Return the (x, y) coordinate for the center point of the cell that contains the specified text.  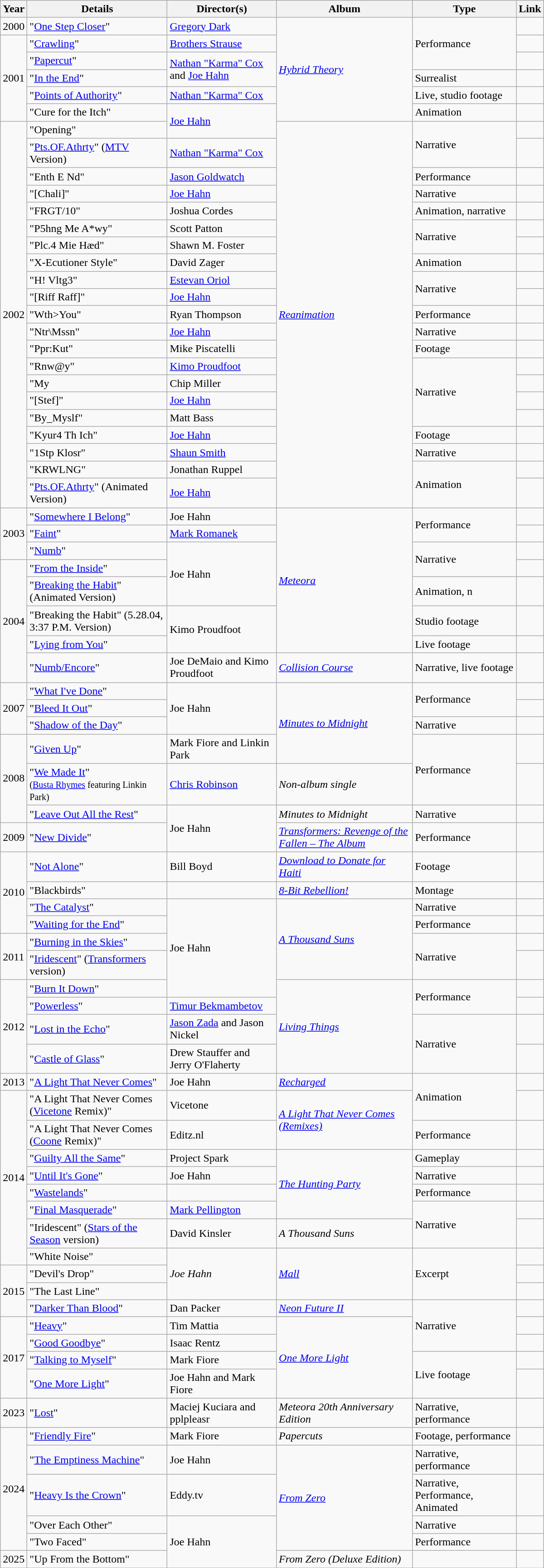
2025 (14, 1559)
Joe DeMaio and Kimo Proudfoot (222, 668)
Jason Zada and Jason Nickel (222, 1029)
"H! Vltg3" (97, 280)
2008 (14, 778)
Matt Bass (222, 418)
"Heavy" (97, 1326)
2004 (14, 621)
"X-Ecutioner Style" (97, 263)
Scott Patton (222, 228)
"Given Up" (97, 748)
David Zager (222, 263)
2011 (14, 957)
"Ntr\Mssn" (97, 332)
Studio footage (464, 621)
2009 (14, 837)
Dan Packer (222, 1308)
Montage (464, 890)
2013 (14, 1082)
"By_Myslf" (97, 418)
"[Stef]" (97, 400)
"Lost" (97, 1413)
"Ppr:Kut" (97, 349)
Project Spark (222, 1158)
"A Light That Never Comes (Coone Remix)" (97, 1134)
Collision Course (345, 668)
"Opening" (97, 130)
Director(s) (222, 9)
"A Light That Never Comes (Vicetone Remix)" (97, 1105)
Nathan "Karma" Cox and Joe Hahn (222, 69)
Download to Donate for Haiti (345, 866)
Shawn M. Foster (222, 246)
"Lost in the Echo" (97, 1029)
Animation, narrative (464, 211)
"White Noise" (97, 1257)
Surrealist (464, 78)
"Iridescent" (Transformers version) (97, 965)
"KRWLNG" (97, 469)
Meteora (345, 580)
Mark Pellington (222, 1210)
"What I've Done" (97, 691)
"Final Masquerade" (97, 1210)
The Hunting Party (345, 1184)
"Up From the Bottom" (97, 1559)
Meteora 20th Anniversary Edition (345, 1413)
Joe Hahn and Mark Fiore (222, 1384)
"One Step Closer" (97, 26)
"Kyur4 Th Ich" (97, 435)
"New Divide" (97, 837)
"[Riff Raff]" (97, 297)
Maciej Kuciara and pplpleasr (222, 1413)
"Lying from You" (97, 644)
2007 (14, 708)
Eddy.tv (222, 1495)
"Iridescent" (Stars of the Season version) (97, 1233)
"Plc.4 Mie Hæd" (97, 246)
Estevan Oriol (222, 280)
Details (97, 9)
"Wastelands" (97, 1192)
"Breaking the Habit" (5.28.04, 3:37 P.M. Version) (97, 621)
"P5hng Me A*wy" (97, 228)
Narrative, Performance, Animated (464, 1495)
2024 (14, 1489)
Album (345, 9)
Mike Piscatelli (222, 349)
"Friendly Fire" (97, 1436)
Live, studio footage (464, 95)
"Pts.OF.Athrty" (Animated Version) (97, 493)
"Shadow of the Day" (97, 725)
"The Emptiness Machine" (97, 1460)
"1Stp Klosr" (97, 452)
A Light That Never Comes (Remixes) (345, 1120)
"Burning in the Skies" (97, 942)
Excerpt (464, 1274)
Hybrid Theory (345, 69)
"One More Light" (97, 1384)
From Zero (345, 1498)
"The Catalyst" (97, 907)
"Two Faced" (97, 1542)
Gregory Dark (222, 26)
2014 (14, 1178)
Isaac Rentz (222, 1343)
"Faint" (97, 534)
Chris Robinson (222, 784)
2003 (14, 533)
Joshua Cordes (222, 211)
"Burn It Down" (97, 989)
Mall (345, 1274)
"Somewhere I Belong" (97, 516)
"Rnw@y" (97, 366)
Type (464, 9)
2001 (14, 78)
Jonathan Ruppel (222, 469)
"Numb" (97, 551)
"We Made It"(Busta Rhymes featuring Linkin Park) (97, 784)
2002 (14, 314)
"Pts.OF.Athrty" (MTV Version) (97, 153)
"Points of Authority" (97, 95)
"Talking to Myself" (97, 1360)
"Good Goodbye" (97, 1343)
Mark Fiore and Linkin Park (222, 748)
"From the Inside" (97, 568)
Editz.nl (222, 1134)
"My (97, 383)
Jason Goldwatch (222, 176)
"Crawling" (97, 43)
2010 (14, 893)
"Cure for the Itch" (97, 112)
"A Light That Never Comes" (97, 1082)
"Breaking the Habit" (Animated Version) (97, 592)
"Numb/Encore" (97, 668)
"Waiting for the End" (97, 925)
"Until It's Gone" (97, 1175)
Drew Stauffer and Jerry O'Flaherty (222, 1058)
Non-album single (345, 784)
Ryan Thompson (222, 314)
Link (530, 9)
"[Chali]" (97, 193)
"Blackbirds" (97, 890)
"Bleed It Out" (97, 708)
"Over Each Other" (97, 1525)
"Leave Out All the Rest" (97, 814)
2000 (14, 26)
"Darker Than Blood" (97, 1308)
Bill Boyd (222, 866)
Year (14, 9)
2023 (14, 1413)
Papercuts (345, 1436)
2012 (14, 1027)
Chip Miller (222, 383)
2015 (14, 1291)
Shaun Smith (222, 452)
Footage, performance (464, 1436)
"Devil's Drop" (97, 1274)
Timur Bekmambetov (222, 1006)
Living Things (345, 1027)
Animation, n (464, 592)
"Castle of Glass" (97, 1058)
"Guilty All the Same" (97, 1158)
"FRGT/10" (97, 211)
"Wth>You" (97, 314)
From Zero (Deluxe Edition) (345, 1559)
Tim Mattia (222, 1326)
Gameplay (464, 1158)
"Enth E Nd" (97, 176)
Reanimation (345, 314)
2017 (14, 1357)
Mark Romanek (222, 534)
Transformers: Revenge of the Fallen – The Album (345, 837)
"The Last Line" (97, 1291)
Narrative, live footage (464, 668)
8-Bit Rebellion! (345, 890)
David Kinsler (222, 1233)
"Heavy Is the Crown" (97, 1495)
Vicetone (222, 1105)
"Powerless" (97, 1006)
"Papercut" (97, 61)
One More Light (345, 1357)
Brothers Strause (222, 43)
Neon Future II (345, 1308)
"Not Alone" (97, 866)
"In the End" (97, 78)
Recharged (345, 1082)
